Identify which cell holds the provided text, then report its [x, y] central coordinate. 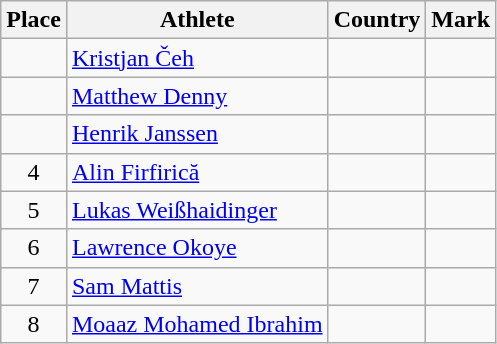
Alin Firfirică [197, 172]
Henrik Janssen [197, 134]
Sam Mattis [197, 286]
Country [377, 20]
Mark [461, 20]
8 [34, 324]
Moaaz Mohamed Ibrahim [197, 324]
Lukas Weißhaidinger [197, 210]
4 [34, 172]
5 [34, 210]
Matthew Denny [197, 96]
7 [34, 286]
Place [34, 20]
Athlete [197, 20]
Kristjan Čeh [197, 58]
6 [34, 248]
Lawrence Okoye [197, 248]
